Determine the [x, y] coordinate at the center of the cell enclosing the given text.  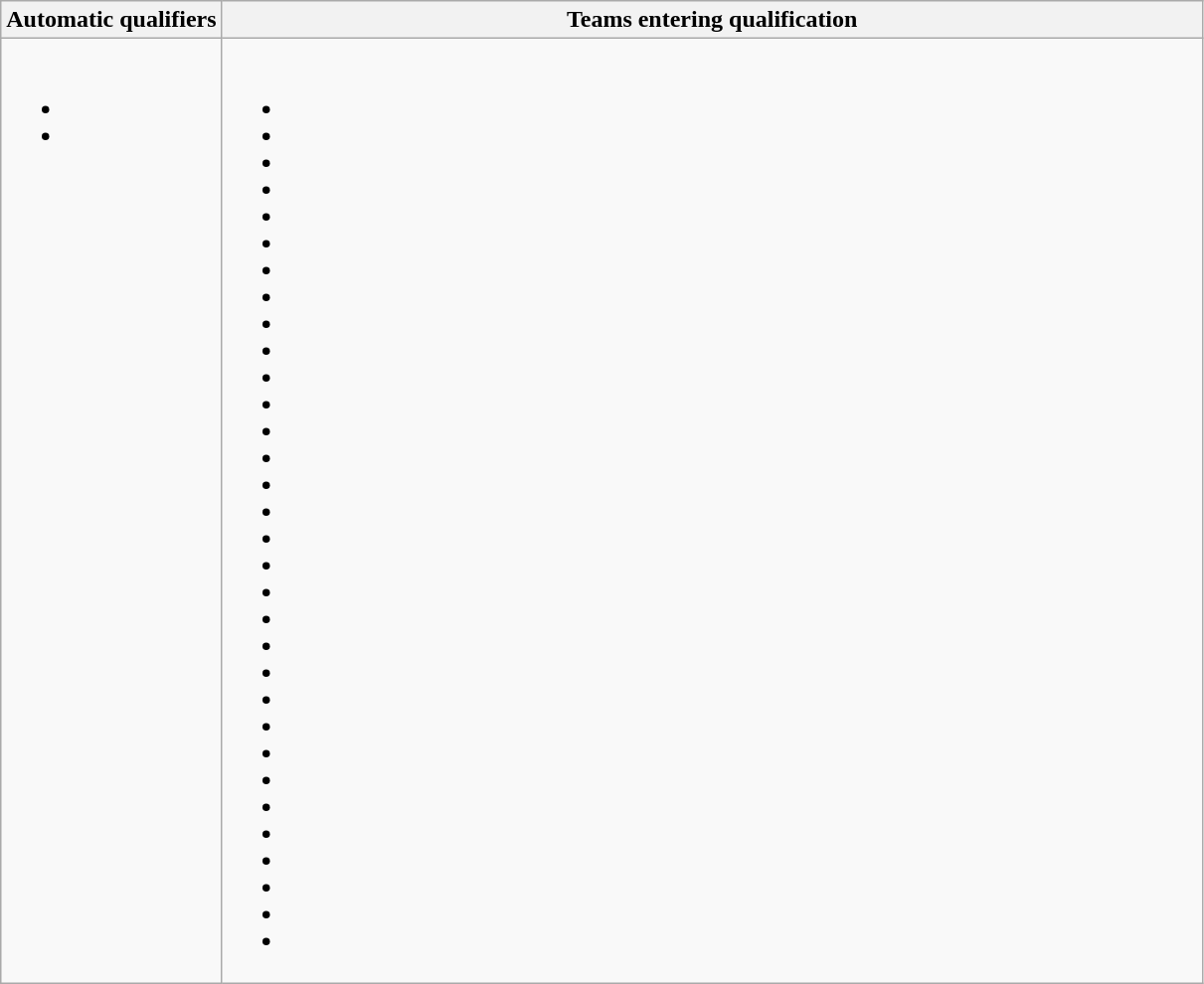
Automatic qualifiers [111, 20]
Teams entering qualification [712, 20]
